Provide the (X, Y) coordinate of the cell's center where the given text is located.  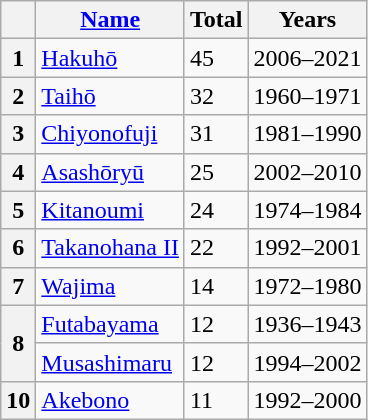
2002–2010 (308, 172)
4 (18, 172)
Total (216, 20)
1994–2002 (308, 362)
Akebono (110, 400)
Chiyonofuji (110, 134)
2006–2021 (308, 58)
1992–2000 (308, 400)
7 (18, 286)
1981–1990 (308, 134)
3 (18, 134)
31 (216, 134)
8 (18, 343)
Years (308, 20)
Hakuhō (110, 58)
Taihō (110, 96)
24 (216, 210)
Kitanoumi (110, 210)
6 (18, 248)
5 (18, 210)
25 (216, 172)
Takanohana II (110, 248)
11 (216, 400)
22 (216, 248)
Asashōryū (110, 172)
2 (18, 96)
Wajima (110, 286)
10 (18, 400)
1 (18, 58)
Name (110, 20)
1936–1943 (308, 324)
1992–2001 (308, 248)
Futabayama (110, 324)
1960–1971 (308, 96)
32 (216, 96)
45 (216, 58)
Musashimaru (110, 362)
14 (216, 286)
1974–1984 (308, 210)
1972–1980 (308, 286)
